Return the (x, y) coordinate for the center point of the cell that contains the specified text.  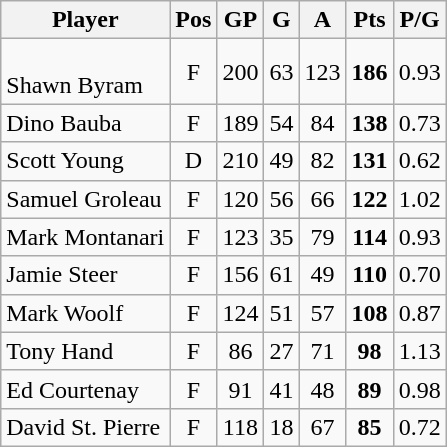
0.70 (420, 275)
79 (322, 237)
124 (240, 313)
85 (370, 427)
0.87 (420, 313)
27 (282, 351)
Jamie Steer (86, 275)
156 (240, 275)
131 (370, 161)
63 (282, 72)
210 (240, 161)
A (322, 20)
0.62 (420, 161)
61 (282, 275)
Mark Woolf (86, 313)
1.02 (420, 199)
Mark Montanari (86, 237)
Ed Courtenay (86, 389)
82 (322, 161)
48 (322, 389)
120 (240, 199)
0.98 (420, 389)
71 (322, 351)
67 (322, 427)
110 (370, 275)
114 (370, 237)
108 (370, 313)
54 (282, 123)
1.13 (420, 351)
Dino Bauba (86, 123)
89 (370, 389)
35 (282, 237)
122 (370, 199)
Scott Young (86, 161)
57 (322, 313)
118 (240, 427)
0.72 (420, 427)
Samuel Groleau (86, 199)
84 (322, 123)
Tony Hand (86, 351)
Player (86, 20)
56 (282, 199)
51 (282, 313)
Pts (370, 20)
Shawn Byram (86, 72)
David St. Pierre (86, 427)
98 (370, 351)
138 (370, 123)
66 (322, 199)
186 (370, 72)
86 (240, 351)
200 (240, 72)
P/G (420, 20)
Pos (194, 20)
GP (240, 20)
41 (282, 389)
0.73 (420, 123)
91 (240, 389)
189 (240, 123)
D (194, 161)
G (282, 20)
18 (282, 427)
